Find where the given text appears and provide that cell's center as (X, Y) coordinate. 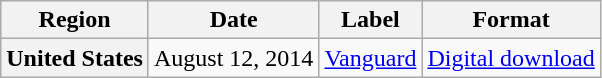
August 12, 2014 (233, 58)
Vanguard (370, 58)
Digital download (511, 58)
Region (75, 20)
Label (370, 20)
Date (233, 20)
Format (511, 20)
United States (75, 58)
